Find where the given text appears and provide that cell's center as (x, y) coordinate. 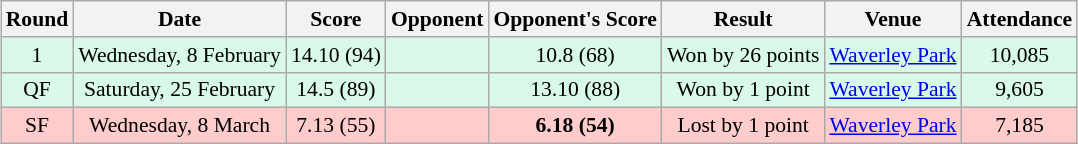
14.10 (94) (336, 55)
Attendance (1020, 19)
SF (38, 126)
Opponent's Score (574, 19)
Wednesday, 8 February (180, 55)
14.5 (89) (336, 90)
Won by 1 point (743, 90)
Won by 26 points (743, 55)
Venue (892, 19)
Wednesday, 8 March (180, 126)
Opponent (438, 19)
Lost by 1 point (743, 126)
Round (38, 19)
9,605 (1020, 90)
Score (336, 19)
Result (743, 19)
1 (38, 55)
QF (38, 90)
13.10 (88) (574, 90)
Saturday, 25 February (180, 90)
Date (180, 19)
10.8 (68) (574, 55)
7.13 (55) (336, 126)
7,185 (1020, 126)
10,085 (1020, 55)
6.18 (54) (574, 126)
